From the cell containing the given text, extract its center point as (x, y) coordinate. 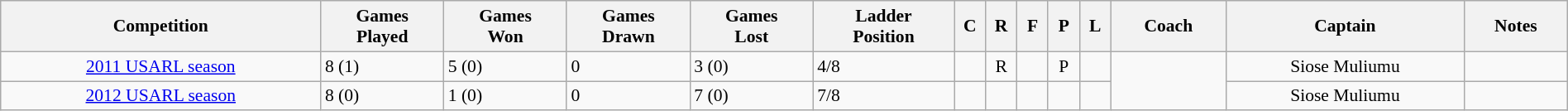
2012 USARL season (160, 96)
2011 USARL season (160, 66)
LadderPosition (883, 27)
3 (0) (751, 66)
4/8 (883, 66)
8 (0) (382, 96)
Competition (160, 27)
C (970, 27)
Coach (1168, 27)
8 (1) (382, 66)
Notes (1517, 27)
GamesDrawn (629, 27)
GamesPlayed (382, 27)
7/8 (883, 96)
GamesWon (506, 27)
7 (0) (751, 96)
5 (0) (506, 66)
GamesLost (751, 27)
1 (0) (506, 96)
Captain (1345, 27)
F (1033, 27)
L (1095, 27)
